Locate the cell with the specified text and output its (X, Y) center coordinate. 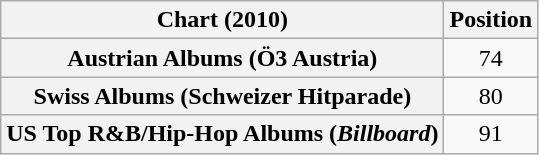
Swiss Albums (Schweizer Hitparade) (222, 96)
Austrian Albums (Ö3 Austria) (222, 58)
Chart (2010) (222, 20)
91 (491, 134)
US Top R&B/Hip-Hop Albums (Billboard) (222, 134)
80 (491, 96)
Position (491, 20)
74 (491, 58)
